Detect which cell encompasses the target text, then output its [x, y] center coordinate. 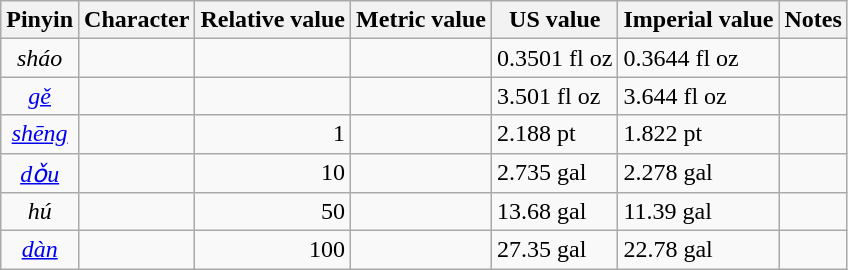
dǒu [40, 173]
Pinyin [40, 20]
13.68 gal [555, 212]
hú [40, 212]
1.822 pt [698, 134]
0.3501 fl oz [555, 58]
dàn [40, 250]
0.3644 fl oz [698, 58]
2.735 gal [555, 173]
2.188 pt [555, 134]
Character [137, 20]
100 [273, 250]
gě [40, 96]
Metric value [422, 20]
3.501 fl oz [555, 96]
27.35 gal [555, 250]
10 [273, 173]
Relative value [273, 20]
22.78 gal [698, 250]
1 [273, 134]
3.644 fl oz [698, 96]
Notes [813, 20]
US value [555, 20]
Imperial value [698, 20]
shēng [40, 134]
11.39 gal [698, 212]
sháo [40, 58]
50 [273, 212]
2.278 gal [698, 173]
